For the text-containing cell, return its midpoint in (x, y) coordinate format. 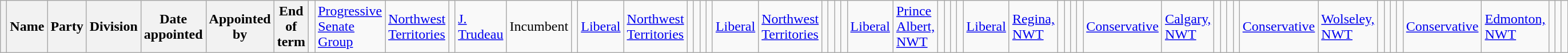
Party (67, 27)
J. Trudeau (481, 27)
Progressive Senate Group (350, 27)
Calgary, NWT (1188, 27)
Incumbent (539, 27)
Name (27, 27)
Wolseley, NWT (1348, 27)
Regina, NWT (1034, 27)
Date appointed (173, 27)
Division (113, 27)
End of term (291, 27)
Prince Albert, NWT (915, 27)
Appointed by (240, 27)
Edmonton, NWT (1515, 27)
